Identify which cell holds the provided text, then report its (x, y) central coordinate. 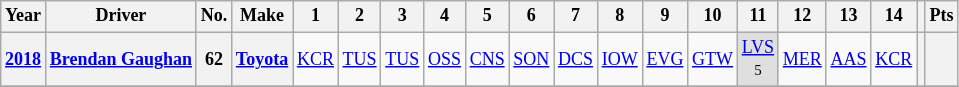
Toyota (262, 59)
No. (214, 16)
13 (848, 16)
LVS5 (758, 59)
3 (402, 16)
GTW (713, 59)
10 (713, 16)
5 (487, 16)
2018 (24, 59)
OSS (445, 59)
1 (316, 16)
DCS (576, 59)
11 (758, 16)
Make (262, 16)
Driver (120, 16)
2 (360, 16)
EVG (665, 59)
8 (620, 16)
SON (532, 59)
6 (532, 16)
62 (214, 59)
MER (802, 59)
Pts (942, 16)
IOW (620, 59)
4 (445, 16)
7 (576, 16)
Brendan Gaughan (120, 59)
CNS (487, 59)
9 (665, 16)
Year (24, 16)
12 (802, 16)
14 (894, 16)
AAS (848, 59)
